Scan for the cell matching the given text and deliver its [X, Y] coordinate at center. 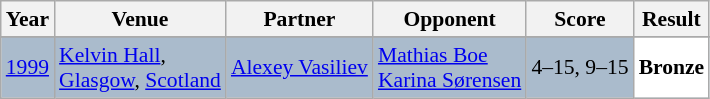
Partner [300, 19]
Mathias Boe Karina Sørensen [450, 68]
4–15, 9–15 [580, 68]
Alexey Vasiliev [300, 68]
Result [672, 19]
1999 [28, 68]
Score [580, 19]
Bronze [672, 68]
Kelvin Hall,Glasgow, Scotland [140, 68]
Opponent [450, 19]
Venue [140, 19]
Year [28, 19]
